Scan for the cell matching the given text and deliver its [x, y] coordinate at center. 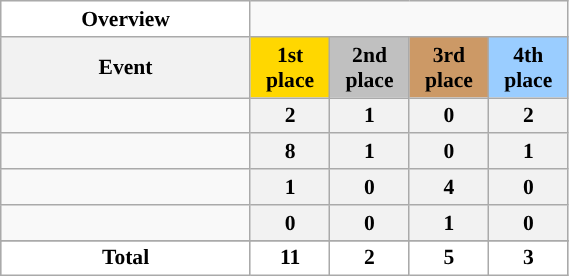
4 [448, 187]
Event [126, 68]
5 [448, 258]
8 [290, 152]
Overview [126, 19]
Total [126, 258]
3rd place [448, 68]
4th place [528, 68]
1st place [290, 68]
11 [290, 258]
3 [528, 258]
2nd place [370, 68]
